From the cell containing the given text, extract its center point as (x, y) coordinate. 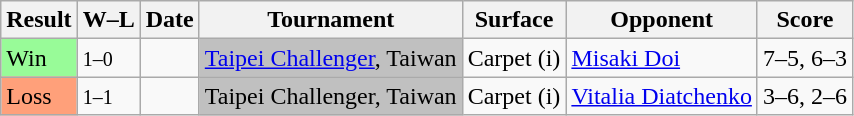
1–1 (108, 96)
Score (804, 20)
3–6, 2–6 (804, 96)
Misaki Doi (662, 58)
Win (39, 58)
Loss (39, 96)
Vitalia Diatchenko (662, 96)
Opponent (662, 20)
7–5, 6–3 (804, 58)
Result (39, 20)
Date (170, 20)
W–L (108, 20)
Surface (514, 20)
1–0 (108, 58)
Tournament (330, 20)
